Detect which cell encompasses the target text, then output its (x, y) center coordinate. 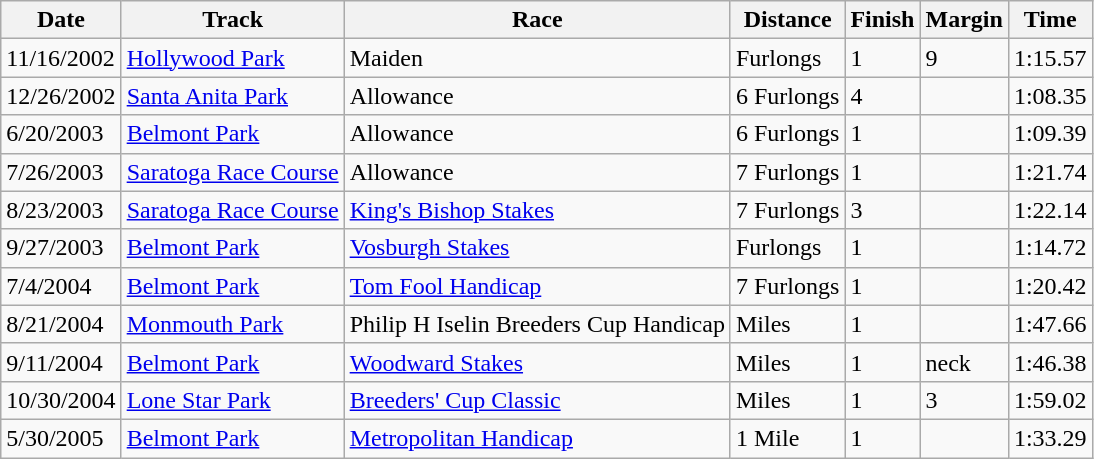
9 (964, 58)
Vosburgh Stakes (537, 248)
Date (61, 20)
1:15.57 (1050, 58)
1:21.74 (1050, 172)
1:08.35 (1050, 96)
Philip H Iselin Breeders Cup Handicap (537, 324)
4 (882, 96)
6/20/2003 (61, 134)
Margin (964, 20)
9/11/2004 (61, 362)
Maiden (537, 58)
Lone Star Park (232, 400)
Santa Anita Park (232, 96)
11/16/2002 (61, 58)
9/27/2003 (61, 248)
neck (964, 362)
Finish (882, 20)
Time (1050, 20)
10/30/2004 (61, 400)
7/26/2003 (61, 172)
5/30/2005 (61, 438)
Hollywood Park (232, 58)
1:09.39 (1050, 134)
Race (537, 20)
King's Bishop Stakes (537, 210)
Breeders' Cup Classic (537, 400)
1:46.38 (1050, 362)
8/21/2004 (61, 324)
Metropolitan Handicap (537, 438)
Track (232, 20)
1:59.02 (1050, 400)
1:22.14 (1050, 210)
8/23/2003 (61, 210)
1 Mile (787, 438)
Monmouth Park (232, 324)
1:20.42 (1050, 286)
1:47.66 (1050, 324)
Woodward Stakes (537, 362)
1:14.72 (1050, 248)
12/26/2002 (61, 96)
Tom Fool Handicap (537, 286)
Distance (787, 20)
1:33.29 (1050, 438)
7/4/2004 (61, 286)
